Return the (X, Y) coordinate for the center point of the cell that contains the specified text.  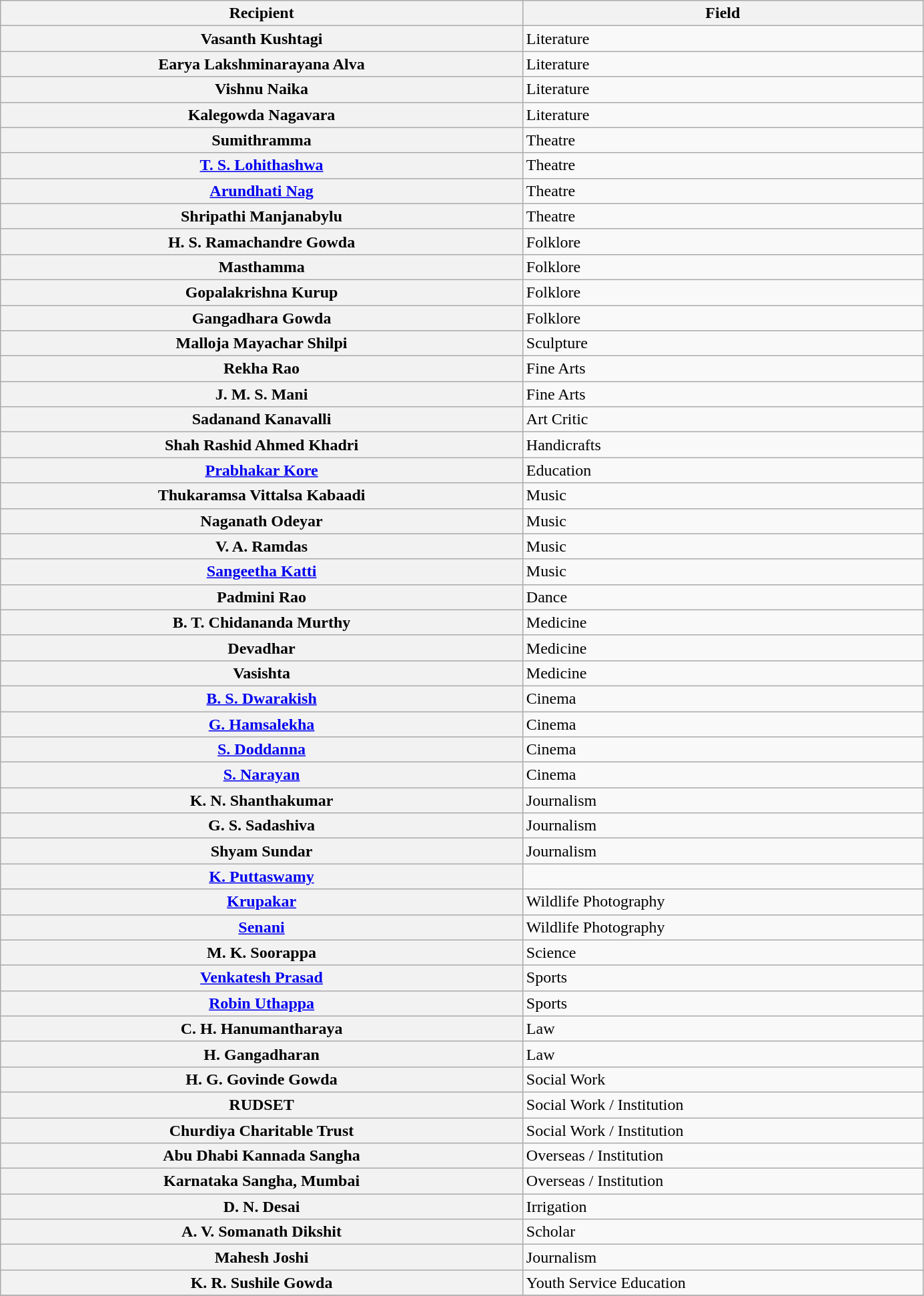
Robin Uthappa (262, 1003)
Abu Dhabi Kannada Sangha (262, 1156)
Gopalakrishna Kurup (262, 292)
Masthamma (262, 267)
T. S. Lohithashwa (262, 165)
Sadanand Kanavalli (262, 420)
Social Work (723, 1079)
Kalegowda Nagavara (262, 115)
Shah Rashid Ahmed Khadri (262, 445)
Dance (723, 597)
Senani (262, 927)
Scholar (723, 1232)
Naganath Odeyar (262, 521)
V. A. Ramdas (262, 546)
Krupakar (262, 902)
Mahesh Joshi (262, 1257)
Devadhar (262, 648)
Handicrafts (723, 445)
Arundhati Nag (262, 191)
Malloja Mayachar Shilpi (262, 344)
C. H. Hanumantharaya (262, 1029)
K. Puttaswamy (262, 876)
Science (723, 952)
G. S. Sadashiva (262, 826)
G. Hamsalekha (262, 724)
Gangadhara Gowda (262, 318)
RUDSET (262, 1105)
Vishnu Naika (262, 89)
Vasanth Kushtagi (262, 39)
Churdiya Charitable Trust (262, 1131)
S. Narayan (262, 775)
Irrigation (723, 1207)
H. Gangadharan (262, 1054)
J. M. S. Mani (262, 394)
Field (723, 13)
Sculpture (723, 344)
D. N. Desai (262, 1207)
Shyam Sundar (262, 851)
Earya Lakshminarayana Alva (262, 64)
Rekha Rao (262, 369)
K. N. Shanthakumar (262, 800)
Vasishta (262, 673)
B. S. Dwarakish (262, 698)
Karnataka Sangha, Mumbai (262, 1181)
Youth Service Education (723, 1283)
Padmini Rao (262, 597)
Thukaramsa Vittalsa Kabaadi (262, 496)
Sangeetha Katti (262, 572)
A. V. Somanath Dikshit (262, 1232)
H. S. Ramachandre Gowda (262, 241)
Art Critic (723, 420)
Shripathi Manjanabylu (262, 216)
B. T. Chidananda Murthy (262, 622)
Education (723, 470)
Sumithramma (262, 140)
H. G. Govinde Gowda (262, 1079)
Recipient (262, 13)
K. R. Sushile Gowda (262, 1283)
Prabhakar Kore (262, 470)
M. K. Soorappa (262, 952)
Venkatesh Prasad (262, 978)
S. Doddanna (262, 750)
